Scan for the cell matching the given text and deliver its (X, Y) coordinate at center. 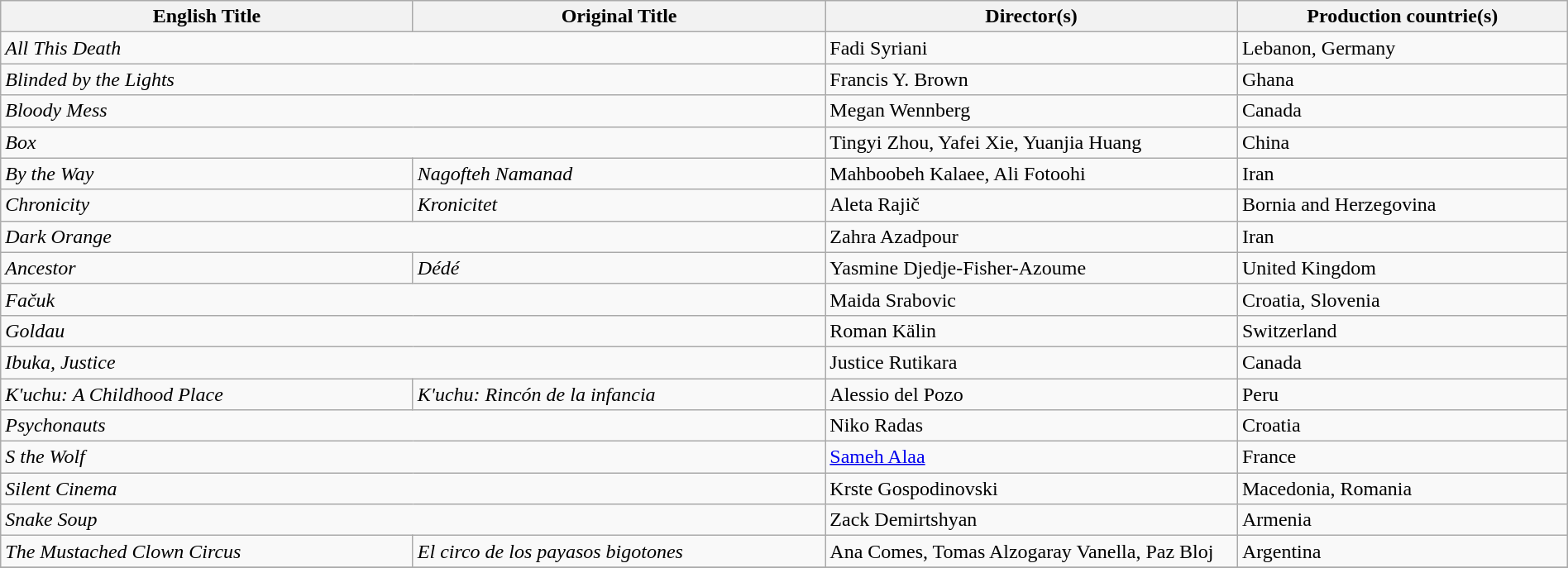
Snake Soup (414, 520)
By the Way (207, 174)
Director(s) (1032, 17)
Silent Cinema (414, 489)
Justice Rutikara (1032, 362)
Fačuk (414, 299)
Ana Comes, Tomas Alzogaray Vanella, Paz Bloj (1032, 551)
Original Title (619, 17)
Zack Demirtshyan (1032, 520)
Aleta Rajič (1032, 205)
Alessio del Pozo (1032, 394)
Yasmine Djedje-Fisher-Azoume (1032, 268)
Dédé (619, 268)
Bloody Mess (414, 111)
Switzerland (1403, 331)
Lebanon, Germany (1403, 48)
Armenia (1403, 520)
Fadi Syriani (1032, 48)
Mahboobeh Kalaee, Ali Fotoohi (1032, 174)
English Title (207, 17)
Goldau (414, 331)
Francis Y. Brown (1032, 79)
Dark Orange (414, 236)
Croatia, Slovenia (1403, 299)
Chronicity (207, 205)
Box (414, 142)
Tingyi Zhou, Yafei Xie, Yuanjia Huang (1032, 142)
Niko Radas (1032, 426)
Roman Kälin (1032, 331)
Macedonia, Romania (1403, 489)
Nagofteh Namanad (619, 174)
K'uchu: Rincón de la infancia (619, 394)
Croatia (1403, 426)
Megan Wennberg (1032, 111)
All This Death (414, 48)
Psychonauts (414, 426)
Ghana (1403, 79)
S the Wolf (414, 457)
Zahra Azadpour (1032, 236)
Bornia and Herzegovina (1403, 205)
Production countrie(s) (1403, 17)
Krste Gospodinovski (1032, 489)
Argentina (1403, 551)
France (1403, 457)
The Mustached Clown Circus (207, 551)
K'uchu: A Childhood Place (207, 394)
Sameh Alaa (1032, 457)
Ibuka, Justice (414, 362)
Peru (1403, 394)
China (1403, 142)
United Kingdom (1403, 268)
Maida Srabovic (1032, 299)
El circo de los payasos bigotones (619, 551)
Kronicitet (619, 205)
Blinded by the Lights (414, 79)
Ancestor (207, 268)
